Extract the [x, y] coordinate from the center of the cell holding the provided text.  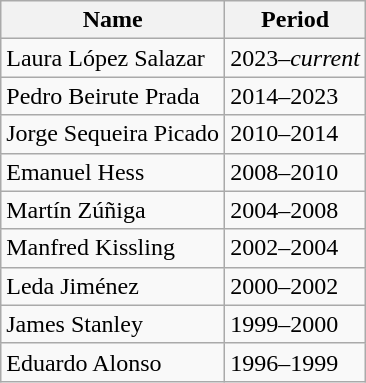
1996–1999 [296, 362]
Name [113, 20]
Laura López Salazar [113, 58]
James Stanley [113, 324]
Jorge Sequeira Picado [113, 134]
Manfred Kissling [113, 248]
2004–2008 [296, 210]
Martín Zúñiga [113, 210]
1999–2000 [296, 324]
2008–2010 [296, 172]
2002–2004 [296, 248]
Eduardo Alonso [113, 362]
Leda Jiménez [113, 286]
2023–current [296, 58]
2014–2023 [296, 96]
Pedro Beirute Prada [113, 96]
Period [296, 20]
2000–2002 [296, 286]
2010–2014 [296, 134]
Emanuel Hess [113, 172]
